Scan for the cell matching the given text and deliver its (X, Y) coordinate at center. 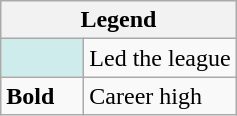
Bold (42, 96)
Led the league (160, 58)
Legend (118, 20)
Career high (160, 96)
